Capture the cell that displays the provided text and extract its [x, y] central coordinate. 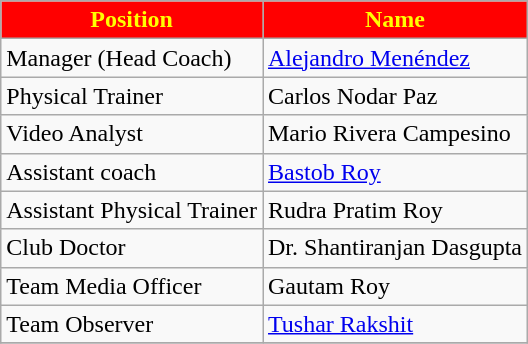
Tushar Rakshit [394, 324]
Team Media Officer [132, 286]
Club Doctor [132, 248]
Alejandro Menéndez [394, 58]
Name [394, 20]
Assistant Physical Trainer [132, 210]
Position [132, 20]
Team Observer [132, 324]
Mario Rivera Campesino [394, 134]
Manager (Head Coach) [132, 58]
Physical Trainer [132, 96]
Dr. Shantiranjan Dasgupta [394, 248]
Video Analyst [132, 134]
Gautam Roy [394, 286]
Rudra Pratim Roy [394, 210]
Carlos Nodar Paz [394, 96]
Bastob Roy [394, 172]
Assistant coach [132, 172]
